Provide the [X, Y] coordinate of the cell's center where the given text is located.  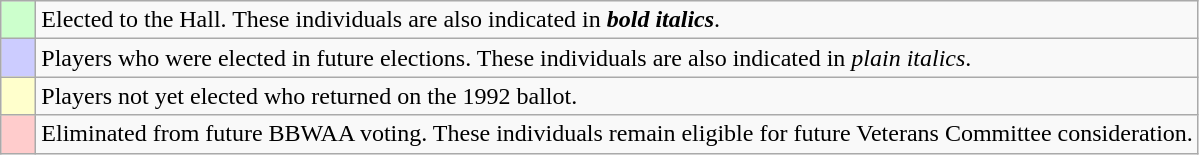
Players who were elected in future elections. These individuals are also indicated in plain italics. [618, 58]
Elected to the Hall. These individuals are also indicated in bold italics. [618, 20]
Players not yet elected who returned on the 1992 ballot. [618, 96]
Eliminated from future BBWAA voting. These individuals remain eligible for future Veterans Committee consideration. [618, 134]
